Find where the given text appears and provide that cell's center as [X, Y] coordinate. 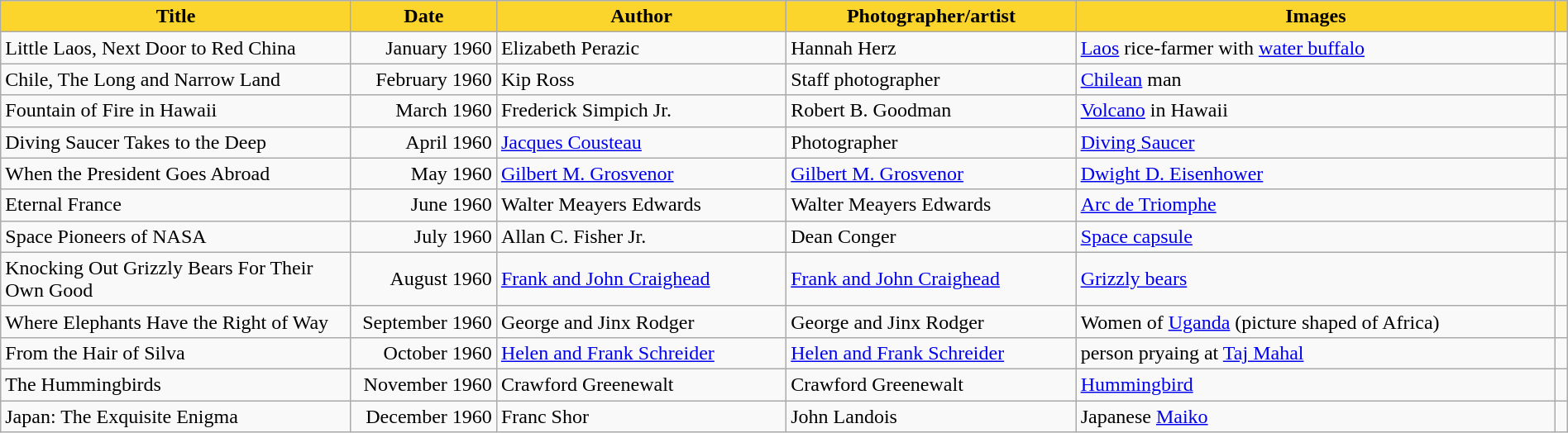
January 1960 [423, 48]
May 1960 [423, 174]
Diving Saucer [1316, 142]
Robert B. Goodman [931, 111]
Space capsule [1316, 236]
September 1960 [423, 321]
August 1960 [423, 279]
Author [641, 17]
Photographer [931, 142]
Franc Shor [641, 416]
Diving Saucer Takes to the Deep [176, 142]
Grizzly bears [1316, 279]
Hannah Herz [931, 48]
The Hummingbirds [176, 384]
Eternal France [176, 205]
Where Elephants Have the Right of Way [176, 321]
Laos rice-farmer with water buffalo [1316, 48]
Hummingbird [1316, 384]
February 1960 [423, 79]
October 1960 [423, 353]
When the President Goes Abroad [176, 174]
Little Laos, Next Door to Red China [176, 48]
Japan: The Exquisite Enigma [176, 416]
Chilean man [1316, 79]
November 1960 [423, 384]
Knocking Out Grizzly Bears For Their Own Good [176, 279]
Space Pioneers of NASA [176, 236]
Volcano in Hawaii [1316, 111]
April 1960 [423, 142]
Chile, The Long and Narrow Land [176, 79]
Date [423, 17]
Allan C. Fisher Jr. [641, 236]
June 1960 [423, 205]
Kip Ross [641, 79]
Arc de Triomphe [1316, 205]
Women of Uganda (picture shaped of Africa) [1316, 321]
Dwight D. Eisenhower [1316, 174]
Japanese Maiko [1316, 416]
Staff photographer [931, 79]
Dean Conger [931, 236]
Title [176, 17]
Fountain of Fire in Hawaii [176, 111]
Jacques Cousteau [641, 142]
person pryaing at Taj Mahal [1316, 353]
From the Hair of Silva [176, 353]
John Landois [931, 416]
July 1960 [423, 236]
Images [1316, 17]
Frederick Simpich Jr. [641, 111]
Elizabeth Perazic [641, 48]
March 1960 [423, 111]
Photographer/artist [931, 17]
December 1960 [423, 416]
